For the text-containing cell, return its midpoint in (X, Y) coordinate format. 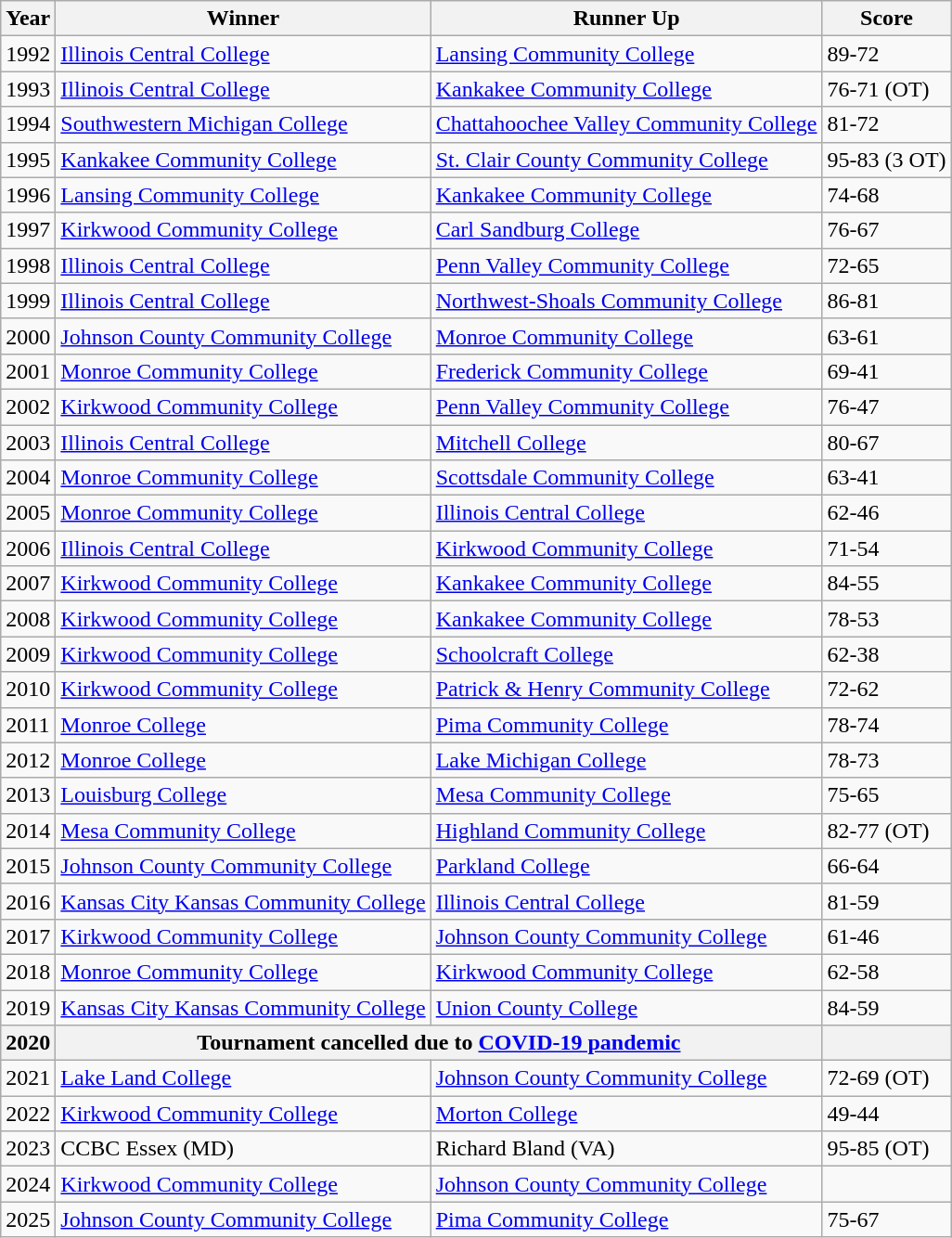
1993 (28, 89)
Year (28, 19)
61-46 (887, 936)
82-77 (OT) (887, 831)
2023 (28, 1149)
Runner Up (626, 19)
Louisburg College (243, 795)
89-72 (887, 54)
2006 (28, 548)
66-64 (887, 866)
2025 (28, 1219)
76-47 (887, 406)
1996 (28, 195)
69-41 (887, 371)
Morton College (626, 1114)
95-83 (3 OT) (887, 160)
1995 (28, 160)
Richard Bland (VA) (626, 1149)
2013 (28, 795)
81-72 (887, 124)
2018 (28, 972)
74-68 (887, 195)
84-59 (887, 1007)
78-73 (887, 760)
2016 (28, 901)
72-65 (887, 265)
86-81 (887, 301)
Frederick Community College (626, 371)
2002 (28, 406)
63-41 (887, 478)
2021 (28, 1078)
84-55 (887, 584)
2017 (28, 936)
2000 (28, 336)
75-65 (887, 795)
2001 (28, 371)
2010 (28, 690)
2020 (28, 1043)
1992 (28, 54)
2014 (28, 831)
Highland Community College (626, 831)
2005 (28, 513)
62-38 (887, 654)
81-59 (887, 901)
St. Clair County Community College (626, 160)
78-53 (887, 619)
63-61 (887, 336)
62-46 (887, 513)
Carl Sandburg College (626, 230)
Score (887, 19)
Tournament cancelled due to COVID-19 pandemic (439, 1043)
2024 (28, 1184)
2011 (28, 725)
2015 (28, 866)
Parkland College (626, 866)
1997 (28, 230)
1994 (28, 124)
78-74 (887, 725)
95-85 (OT) (887, 1149)
Schoolcraft College (626, 654)
Lake Land College (243, 1078)
2022 (28, 1114)
2008 (28, 619)
80-67 (887, 443)
2019 (28, 1007)
72-62 (887, 690)
Scottsdale Community College (626, 478)
2012 (28, 760)
Mitchell College (626, 443)
Southwestern Michigan College (243, 124)
62-58 (887, 972)
Chattahoochee Valley Community College (626, 124)
72-69 (OT) (887, 1078)
Lake Michigan College (626, 760)
76-67 (887, 230)
75-67 (887, 1219)
Union County College (626, 1007)
2003 (28, 443)
Northwest-Shoals Community College (626, 301)
49-44 (887, 1114)
CCBC Essex (MD) (243, 1149)
76-71 (OT) (887, 89)
2007 (28, 584)
1999 (28, 301)
2004 (28, 478)
1998 (28, 265)
71-54 (887, 548)
2009 (28, 654)
Winner (243, 19)
Patrick & Henry Community College (626, 690)
